Return the [x, y] coordinate for the center point of the cell that contains the specified text.  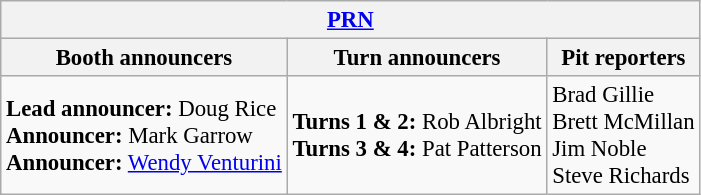
Turn announcers [417, 58]
Pit reporters [624, 58]
PRN [350, 20]
Turns 1 & 2: Rob AlbrightTurns 3 & 4: Pat Patterson [417, 136]
Brad GillieBrett McMillanJim NobleSteve Richards [624, 136]
Booth announcers [144, 58]
Lead announcer: Doug RiceAnnouncer: Mark GarrowAnnouncer: Wendy Venturini [144, 136]
